Return the (x, y) coordinate for the center point of the cell that contains the specified text.  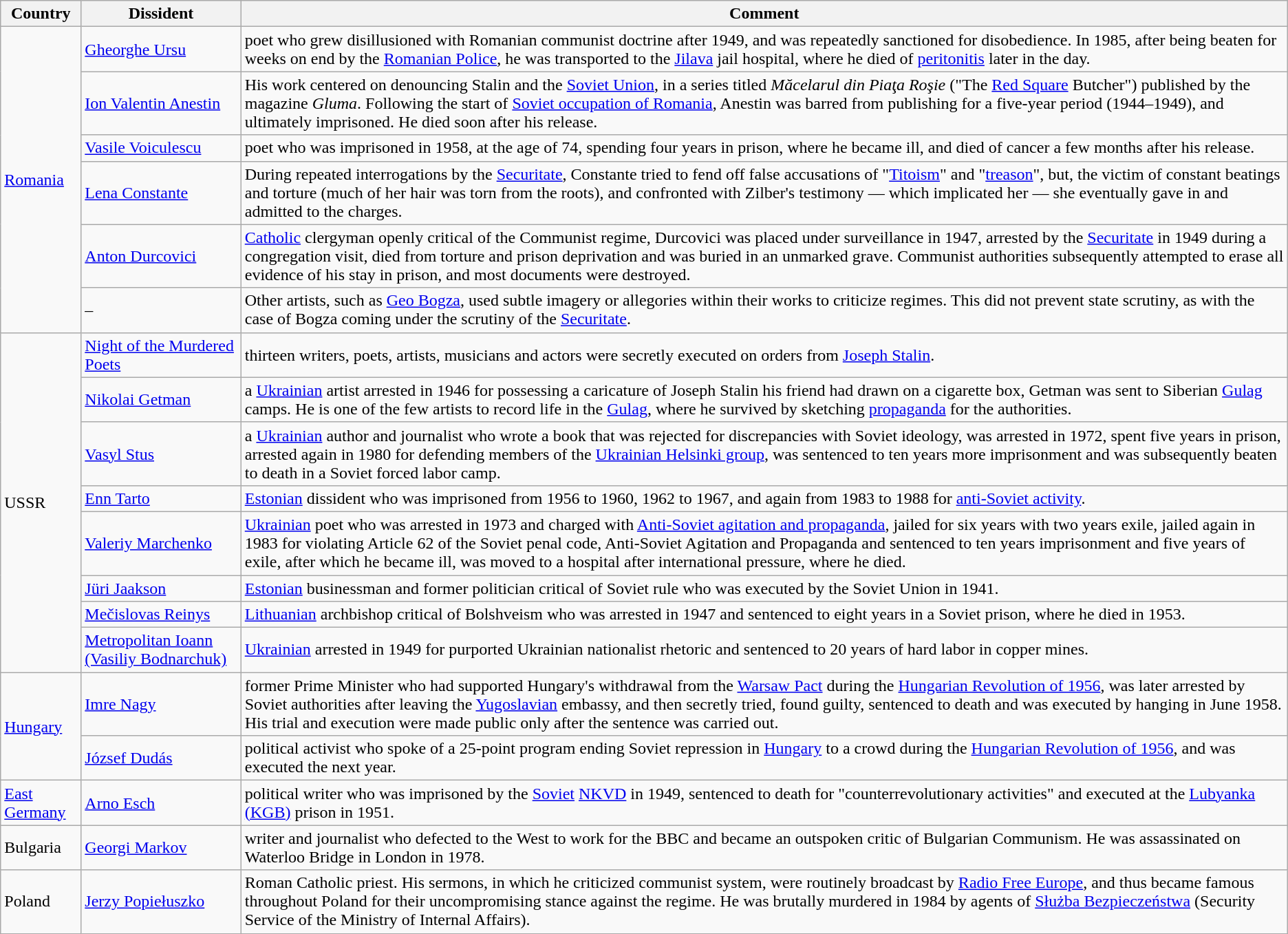
Estonian businessman and former politician critical of Soviet rule who was executed by the Soviet Union in 1941. (764, 588)
Estonian dissident who was imprisoned from 1956 to 1960, 1962 to 1967, and again from 1983 to 1988 for anti-Soviet activity. (764, 498)
Hungary (41, 727)
Anton Durcovici (161, 256)
Jüri Jaakson (161, 588)
Jerzy Popiełuszko (161, 902)
Poland (41, 902)
Gheorghe Ursu (161, 50)
East Germany (41, 803)
Romania (41, 180)
Night of the Murdered Poets (161, 355)
Mečislovas Reinys (161, 615)
thirteen writers, poets, artists, musicians and actors were secretly executed on orders from Joseph Stalin. (764, 355)
Arno Esch (161, 803)
Ukrainian arrested in 1949 for purported Ukrainian nationalist rhetoric and sentenced to 20 years of hard labor in copper mines. (764, 650)
Valeriy Marchenko (161, 543)
Lithuanian archbishop critical of Bolshveism who was arrested in 1947 and sentenced to eight years in a Soviet prison, where he died in 1953. (764, 615)
Lena Constante (161, 193)
Bulgaria (41, 848)
Enn Tarto (161, 498)
Comment (764, 14)
Imre Nagy (161, 704)
Ion Valentin Anestin (161, 103)
Metropolitan Ioann (Vasiliy Bodnarchuk) (161, 650)
Vasyl Stus (161, 454)
– (161, 310)
Dissident (161, 14)
József Dudás (161, 758)
Georgi Markov (161, 848)
Nikolai Getman (161, 399)
Vasile Voiculescu (161, 148)
USSR (41, 502)
Country (41, 14)
